Detect which cell encompasses the target text, then output its [X, Y] center coordinate. 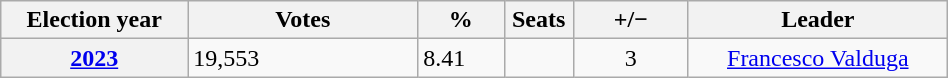
% [461, 20]
Seats [538, 20]
Election year [94, 20]
19,553 [303, 58]
Votes [303, 20]
Francesco Valduga [818, 58]
+/− [630, 20]
2023 [94, 58]
3 [630, 58]
8.41 [461, 58]
Leader [818, 20]
